Return (X, Y) of the center of cell containing provided text 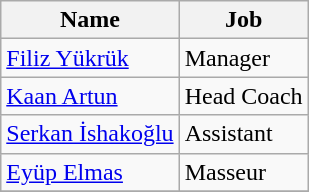
Job (244, 20)
Kaan Artun (90, 96)
Serkan İshakoğlu (90, 134)
Assistant (244, 134)
Head Coach (244, 96)
Manager (244, 58)
Masseur (244, 172)
Name (90, 20)
Filiz Yükrük (90, 58)
Eyüp Elmas (90, 172)
